Capture the cell that displays the provided text and extract its (x, y) central coordinate. 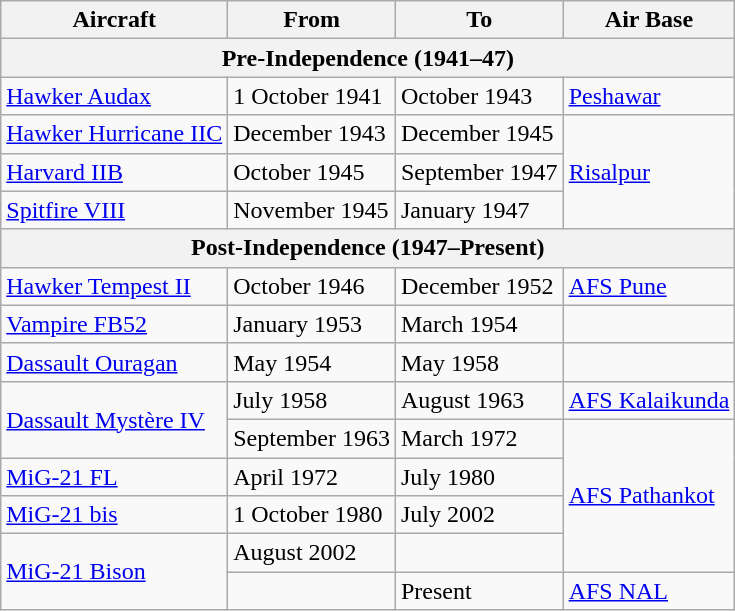
1 October 1941 (312, 96)
Vampire FB52 (114, 324)
September 1963 (312, 438)
July 1980 (479, 477)
March 1972 (479, 438)
December 1945 (479, 134)
Dassault Mystère IV (114, 419)
December 1943 (312, 134)
Hawker Hurricane IIC (114, 134)
Pre-Independence (1941–47) (368, 58)
October 1943 (479, 96)
January 1953 (312, 324)
Air Base (649, 20)
August 1963 (479, 400)
1 October 1980 (312, 515)
Hawker Audax (114, 96)
MiG-21 Bison (114, 572)
October 1945 (312, 172)
To (479, 20)
AFS Pune (649, 286)
Risalpur (649, 172)
May 1958 (479, 362)
November 1945 (312, 210)
From (312, 20)
Harvard IIB (114, 172)
July 2002 (479, 515)
Present (479, 591)
AFS Kalaikunda (649, 400)
MiG-21 bis (114, 515)
Dassault Ouragan (114, 362)
August 2002 (312, 553)
April 1972 (312, 477)
July 1958 (312, 400)
Aircraft (114, 20)
September 1947 (479, 172)
MiG-21 FL (114, 477)
March 1954 (479, 324)
October 1946 (312, 286)
May 1954 (312, 362)
Hawker Tempest II (114, 286)
AFS NAL (649, 591)
Peshawar (649, 96)
January 1947 (479, 210)
AFS Pathankot (649, 495)
December 1952 (479, 286)
Spitfire VIII (114, 210)
Post-Independence (1947–Present) (368, 248)
